Output the [x, y] coordinate of the center of the cell containing the given text.  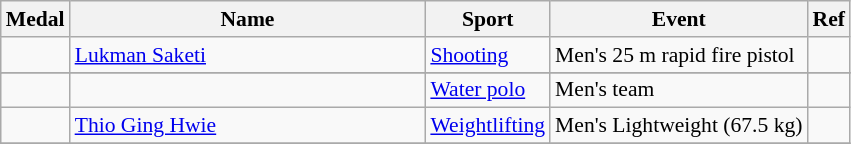
Event [678, 19]
Water polo [488, 90]
Shooting [488, 55]
Sport [488, 19]
Ref [828, 19]
Men's Lightweight (67.5 kg) [678, 126]
Lukman Saketi [248, 55]
Thio Ging Hwie [248, 126]
Medal [36, 19]
Men's 25 m rapid fire pistol [678, 55]
Weightlifting [488, 126]
Men's team [678, 90]
Name [248, 19]
